Return the [X, Y] coordinate for the center point of the cell that contains the specified text.  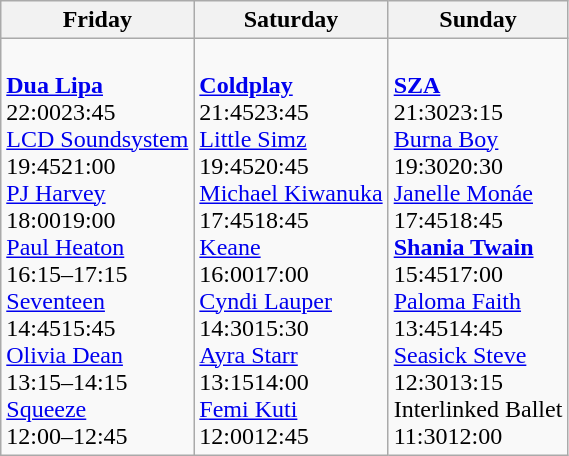
Saturday [291, 20]
Friday [98, 20]
Sunday [478, 20]
Dua Lipa22:0023:45 LCD Soundsystem19:4521:00 PJ Harvey18:0019:00 Paul Heaton16:15–17:15 Seventeen14:4515:45 Olivia Dean13:15–14:15 Squeeze12:00–12:45 [98, 247]
Coldplay21:4523:45 Little Simz19:4520:45 Michael Kiwanuka17:4518:45 Keane16:0017:00 Cyndi Lauper14:3015:30 Ayra Starr13:1514:00 Femi Kuti12:0012:45 [291, 247]
